Locate the cell with the specified text and output its [X, Y] center coordinate. 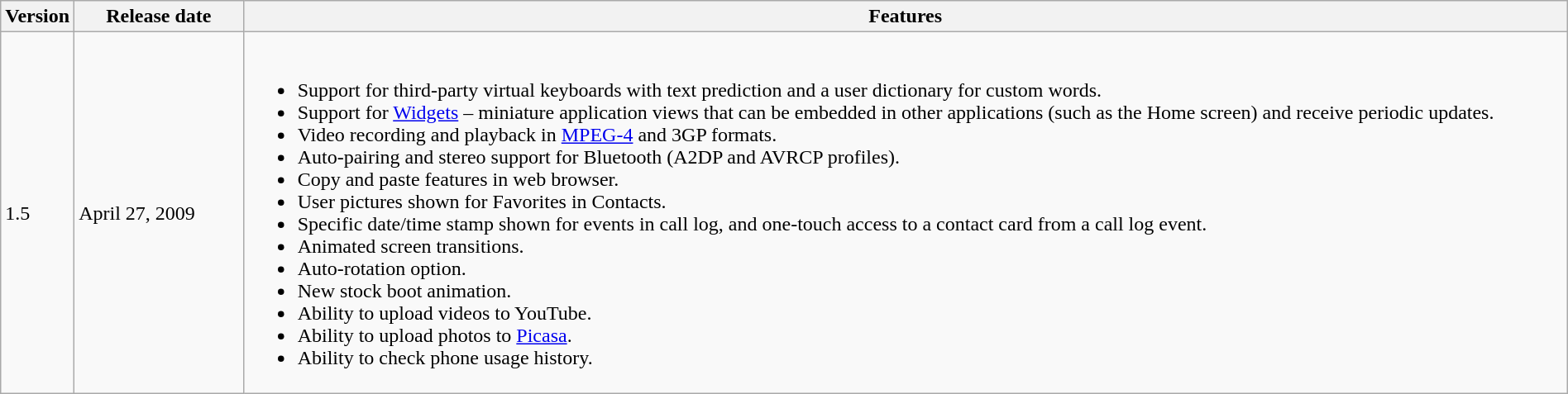
April 27, 2009 [159, 213]
Features [905, 17]
1.5 [38, 213]
Release date [159, 17]
Version [38, 17]
